Return the (X, Y) coordinate for the center point of the cell that contains the specified text.  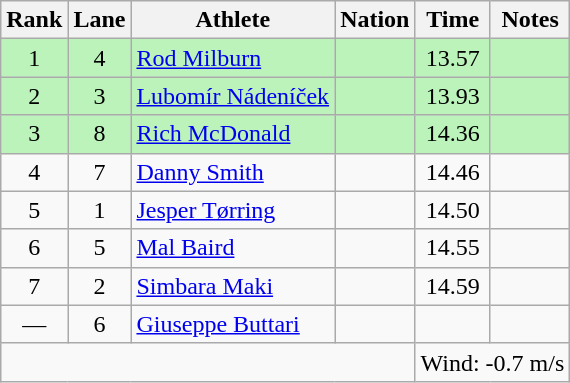
Rod Milburn (233, 58)
14.59 (452, 286)
Lane (100, 20)
Rank (34, 20)
Simbara Maki (233, 286)
14.46 (452, 172)
8 (100, 134)
— (34, 324)
14.55 (452, 248)
14.36 (452, 134)
Mal Baird (233, 248)
13.93 (452, 96)
Rich McDonald (233, 134)
13.57 (452, 58)
Giuseppe Buttari (233, 324)
Lubomír Nádeníček (233, 96)
Athlete (233, 20)
14.50 (452, 210)
Time (452, 20)
Notes (530, 20)
Danny Smith (233, 172)
Jesper Tørring (233, 210)
Wind: -0.7 m/s (492, 362)
Nation (375, 20)
